Scan for the cell matching the given text and deliver its [X, Y] coordinate at center. 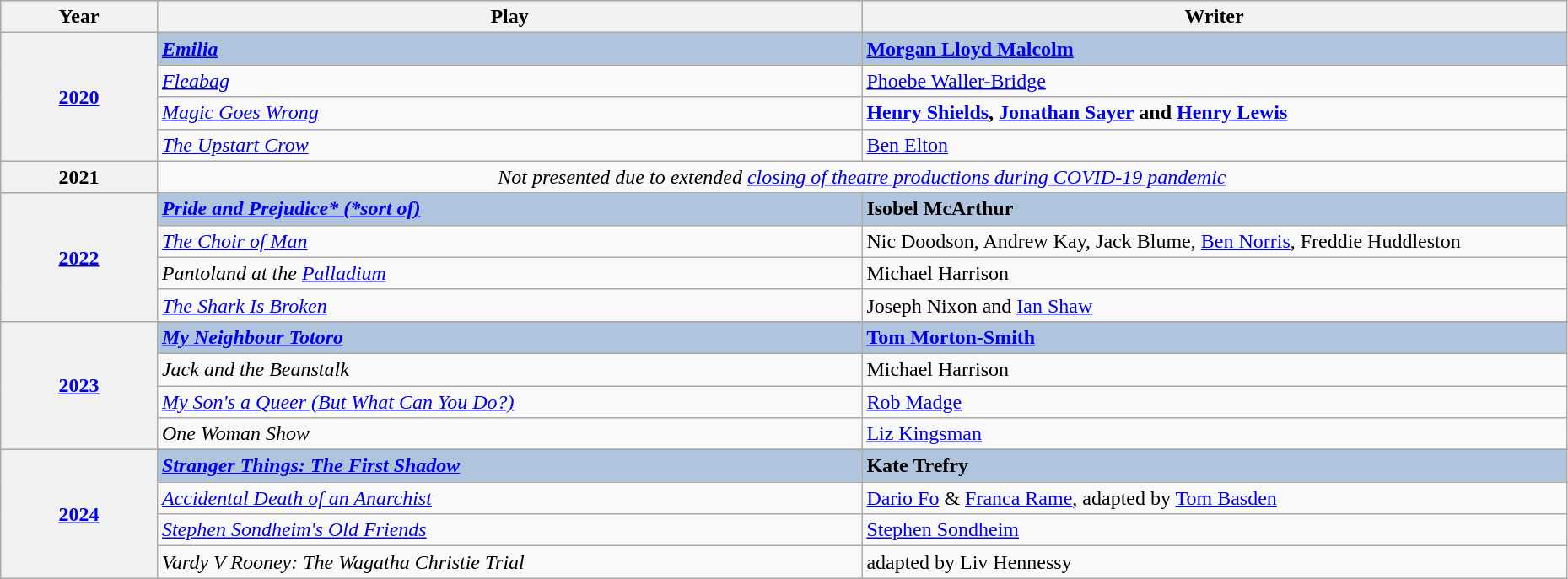
The Choir of Man [509, 241]
Stephen Sondheim [1215, 530]
Pride and Prejudice* (*sort of) [509, 209]
Kate Trefry [1215, 466]
Phoebe Waller-Bridge [1215, 81]
Pantoland at the Palladium [509, 273]
Tom Morton-Smith [1215, 337]
adapted by Liv Hennessy [1215, 562]
Henry Shields, Jonathan Sayer and Henry Lewis [1215, 113]
Magic Goes Wrong [509, 113]
Joseph Nixon and Ian Shaw [1215, 305]
Stranger Things: The First Shadow [509, 466]
Dario Fo & Franca Rame, adapted by Tom Basden [1215, 498]
2022 [79, 257]
One Woman Show [509, 434]
Stephen Sondheim's Old Friends [509, 530]
My Son's a Queer (But What Can You Do?) [509, 402]
Emilia [509, 49]
The Upstart Crow [509, 145]
Vardy V Rooney: The Wagatha Christie Trial [509, 562]
Rob Madge [1215, 402]
2024 [79, 514]
Ben Elton [1215, 145]
Fleabag [509, 81]
2023 [79, 385]
Jack and the Beanstalk [509, 369]
Accidental Death of an Anarchist [509, 498]
The Shark Is Broken [509, 305]
2021 [79, 177]
Year [79, 17]
My Neighbour Totoro [509, 337]
Liz Kingsman [1215, 434]
Nic Doodson, Andrew Kay, Jack Blume, Ben Norris, Freddie Huddleston [1215, 241]
Isobel McArthur [1215, 209]
Writer [1215, 17]
2020 [79, 97]
Not presented due to extended closing of theatre productions during COVID-19 pandemic [862, 177]
Morgan Lloyd Malcolm [1215, 49]
Play [509, 17]
